Output the [X, Y] coordinate of the center of the cell containing the given text.  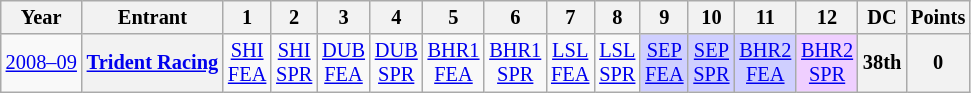
5 [454, 17]
DUBSPR [396, 63]
DUBFEA [344, 63]
Trident Racing [152, 63]
SHISPR [294, 63]
6 [515, 17]
2008–09 [42, 63]
LSLSPR [617, 63]
Points [938, 17]
11 [765, 17]
7 [570, 17]
10 [711, 17]
12 [827, 17]
9 [664, 17]
Entrant [152, 17]
Year [42, 17]
SEPSPR [711, 63]
8 [617, 17]
DC [882, 17]
1 [247, 17]
BHR1FEA [454, 63]
BHR1SPR [515, 63]
3 [344, 17]
38th [882, 63]
4 [396, 17]
SEPFEA [664, 63]
SHIFEA [247, 63]
2 [294, 17]
0 [938, 63]
BHR2FEA [765, 63]
LSLFEA [570, 63]
BHR2SPR [827, 63]
